Capture the cell that displays the provided text and extract its [X, Y] central coordinate. 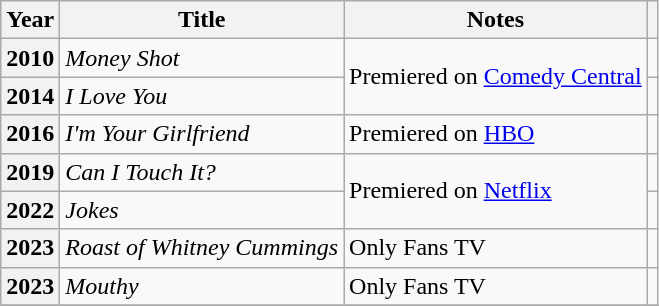
2019 [30, 172]
Premiered on HBO [496, 134]
2016 [30, 134]
I'm Your Girlfriend [202, 134]
Year [30, 20]
Can I Touch It? [202, 172]
Mouthy [202, 286]
Roast of Whitney Cummings [202, 248]
Premiered on Comedy Central [496, 77]
I Love You [202, 96]
2022 [30, 210]
Jokes [202, 210]
Notes [496, 20]
2010 [30, 58]
2014 [30, 96]
Premiered on Netflix [496, 191]
Title [202, 20]
Money Shot [202, 58]
